Scan for the cell matching the given text and deliver its (x, y) coordinate at center. 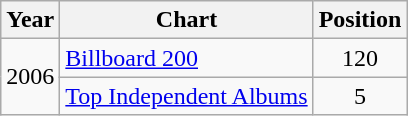
Year (30, 20)
Billboard 200 (186, 58)
Chart (186, 20)
5 (360, 96)
Position (360, 20)
120 (360, 58)
Top Independent Albums (186, 96)
2006 (30, 77)
